Extract the [X, Y] coordinate from the center of the cell holding the provided text.  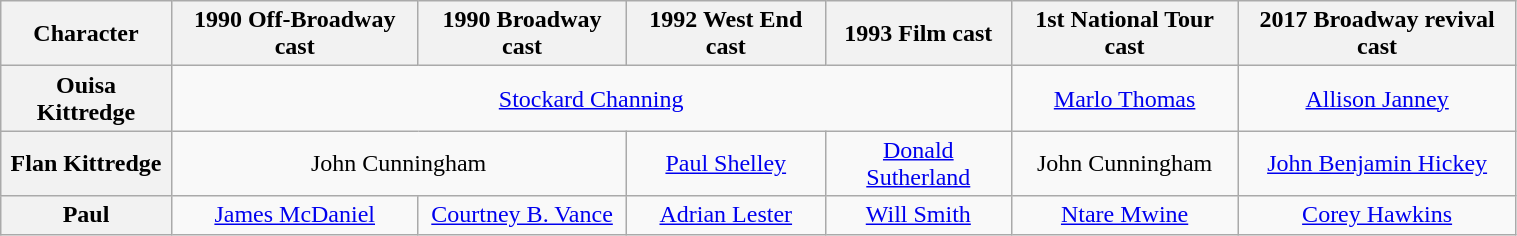
Paul Shelley [726, 164]
1990 Off-Broadway cast [294, 34]
Adrian Lester [726, 215]
James McDaniel [294, 215]
Flan Kittredge [86, 164]
John Benjamin Hickey [1377, 164]
Stockard Channing [591, 98]
1992 West End cast [726, 34]
Corey Hawkins [1377, 215]
Ntare Mwine [1124, 215]
1993 Film cast [918, 34]
2017 Broadway revival cast [1377, 34]
Courtney B. Vance [522, 215]
Ouisa Kittredge [86, 98]
Paul [86, 215]
Will Smith [918, 215]
1st National Tour cast [1124, 34]
Character [86, 34]
Marlo Thomas [1124, 98]
Allison Janney [1377, 98]
Donald Sutherland [918, 164]
1990 Broadway cast [522, 34]
